Return the (X, Y) coordinate for the center point of the cell that contains the specified text.  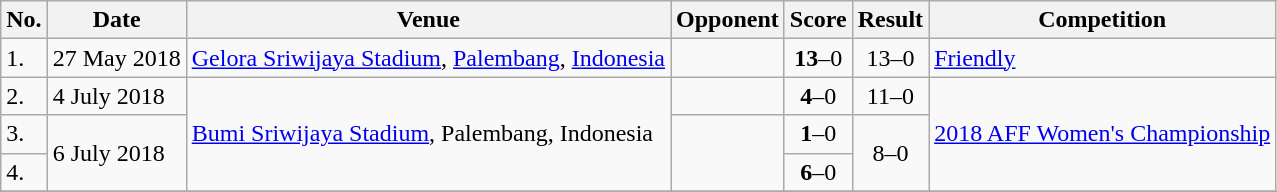
6 July 2018 (116, 153)
2. (24, 96)
No. (24, 20)
Gelora Sriwijaya Stadium, Palembang, Indonesia (428, 58)
Friendly (1102, 58)
4. (24, 172)
Result (890, 20)
6–0 (818, 172)
1. (24, 58)
Opponent (727, 20)
Venue (428, 20)
1–0 (818, 134)
2018 AFF Women's Championship (1102, 134)
11–0 (890, 96)
Bumi Sriwijaya Stadium, Palembang, Indonesia (428, 134)
27 May 2018 (116, 58)
Date (116, 20)
3. (24, 134)
4 July 2018 (116, 96)
Score (818, 20)
Competition (1102, 20)
8–0 (890, 153)
4–0 (818, 96)
